Pinpoint the cell where the given text exists, returning its [x, y] midpoint coordinate. 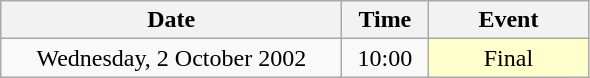
Final [508, 58]
Date [172, 20]
Wednesday, 2 October 2002 [172, 58]
10:00 [385, 58]
Event [508, 20]
Time [385, 20]
